Detect which cell encompasses the target text, then output its [X, Y] center coordinate. 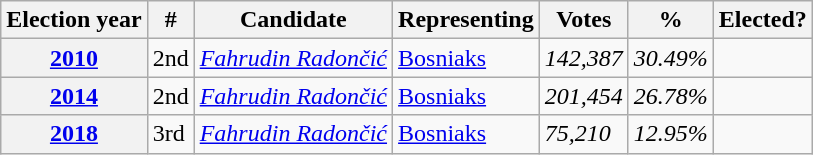
# [170, 20]
3rd [170, 134]
Election year [74, 20]
12.95% [670, 134]
75,210 [584, 134]
% [670, 20]
2010 [74, 58]
142,387 [584, 58]
201,454 [584, 96]
2018 [74, 134]
2014 [74, 96]
30.49% [670, 58]
Candidate [293, 20]
26.78% [670, 96]
Representing [466, 20]
Votes [584, 20]
Elected? [762, 20]
